Find where the given text appears and provide that cell's center as (X, Y) coordinate. 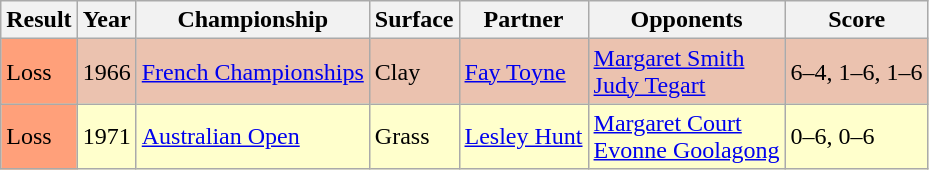
Opponents (686, 20)
Championship (252, 20)
Partner (524, 20)
0–6, 0–6 (856, 136)
Margaret Smith Judy Tegart (686, 72)
1971 (106, 136)
6–4, 1–6, 1–6 (856, 72)
French Championships (252, 72)
Lesley Hunt (524, 136)
Fay Toyne (524, 72)
Result (39, 20)
Surface (414, 20)
Margaret Court Evonne Goolagong (686, 136)
Clay (414, 72)
Year (106, 20)
1966 (106, 72)
Score (856, 20)
Australian Open (252, 136)
Grass (414, 136)
